Find where the given text appears and provide that cell's center as [x, y] coordinate. 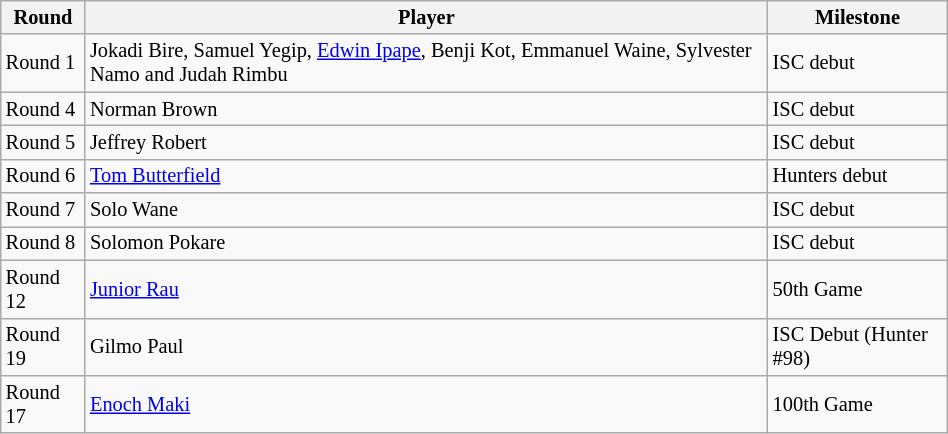
Junior Rau [426, 289]
Milestone [858, 17]
Round 6 [43, 176]
Round 4 [43, 109]
Jokadi Bire, Samuel Yegip, Edwin Ipape, Benji Kot, Emmanuel Waine, Sylvester Namo and Judah Rimbu [426, 63]
Solo Wane [426, 210]
Round 7 [43, 210]
50th Game [858, 289]
Round 12 [43, 289]
Gilmo Paul [426, 347]
Round 5 [43, 142]
100th Game [858, 404]
Round 1 [43, 63]
Round 19 [43, 347]
Round 17 [43, 404]
Hunters debut [858, 176]
ISC Debut (Hunter #98) [858, 347]
Enoch Maki [426, 404]
Player [426, 17]
Solomon Pokare [426, 243]
Jeffrey Robert [426, 142]
Round [43, 17]
Round 8 [43, 243]
Tom Butterfield [426, 176]
Norman Brown [426, 109]
